Output the (x, y) coordinate of the center of the cell containing the given text.  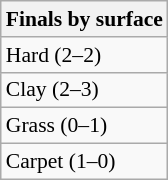
Finals by surface (84, 19)
Hard (2–2) (84, 55)
Clay (2–3) (84, 90)
Carpet (1–0) (84, 162)
Grass (0–1) (84, 126)
